Return [X, Y] of the center of cell containing provided text 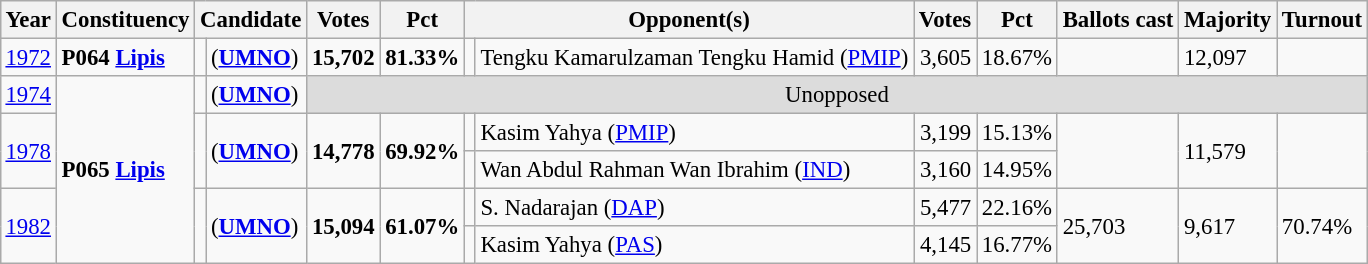
Majority [1228, 20]
25,703 [1118, 226]
14,778 [344, 152]
S. Nadarajan (DAP) [694, 208]
Ballots cast [1118, 20]
Opponent(s) [688, 20]
81.33% [422, 57]
1974 [28, 95]
69.92% [422, 152]
Candidate [251, 20]
Year [28, 20]
Wan Abdul Rahman Wan Ibrahim (IND) [694, 170]
12,097 [1228, 57]
15,094 [344, 226]
5,477 [946, 208]
14.95% [1016, 170]
1972 [28, 57]
P064 Lipis [125, 57]
15,702 [344, 57]
P065 Lipis [125, 170]
11,579 [1228, 152]
Tengku Kamarulzaman Tengku Hamid (PMIP) [694, 57]
61.07% [422, 226]
9,617 [1228, 226]
22.16% [1016, 208]
3,199 [946, 133]
Kasim Yahya (PAS) [694, 245]
Unopposed [838, 95]
Kasim Yahya (PMIP) [694, 133]
70.74% [1322, 226]
1982 [28, 226]
1978 [28, 152]
3,160 [946, 170]
4,145 [946, 245]
Turnout [1322, 20]
15.13% [1016, 133]
3,605 [946, 57]
18.67% [1016, 57]
Constituency [125, 20]
16.77% [1016, 245]
